Pinpoint the cell where the given text exists, returning its (x, y) midpoint coordinate. 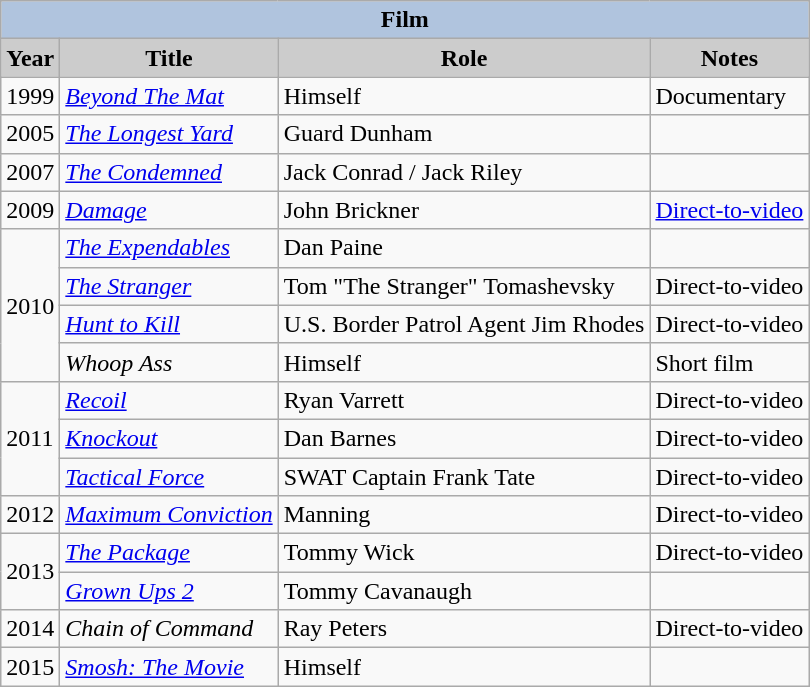
Smosh: The Movie (169, 667)
Damage (169, 210)
Dan Paine (464, 248)
2010 (30, 305)
Tactical Force (169, 477)
2005 (30, 134)
Film (405, 20)
Documentary (730, 96)
The Stranger (169, 286)
2011 (30, 438)
The Expendables (169, 248)
Jack Conrad / Jack Riley (464, 172)
Chain of Command (169, 629)
Whoop Ass (169, 362)
SWAT Captain Frank Tate (464, 477)
The Package (169, 553)
Short film (730, 362)
Ray Peters (464, 629)
1999 (30, 96)
2012 (30, 515)
Beyond The Mat (169, 96)
Manning (464, 515)
Ryan Varrett (464, 400)
Tom "The Stranger" Tomashevsky (464, 286)
Role (464, 58)
Notes (730, 58)
2013 (30, 572)
Grown Ups 2 (169, 591)
Tommy Wick (464, 553)
The Longest Yard (169, 134)
2009 (30, 210)
Hunt to Kill (169, 324)
Dan Barnes (464, 438)
The Condemned (169, 172)
Guard Dunham (464, 134)
Title (169, 58)
Tommy Cavanaugh (464, 591)
Year (30, 58)
2014 (30, 629)
John Brickner (464, 210)
U.S. Border Patrol Agent Jim Rhodes (464, 324)
Recoil (169, 400)
Knockout (169, 438)
Maximum Conviction (169, 515)
2015 (30, 667)
2007 (30, 172)
